Return [X, Y] of the center of cell containing provided text 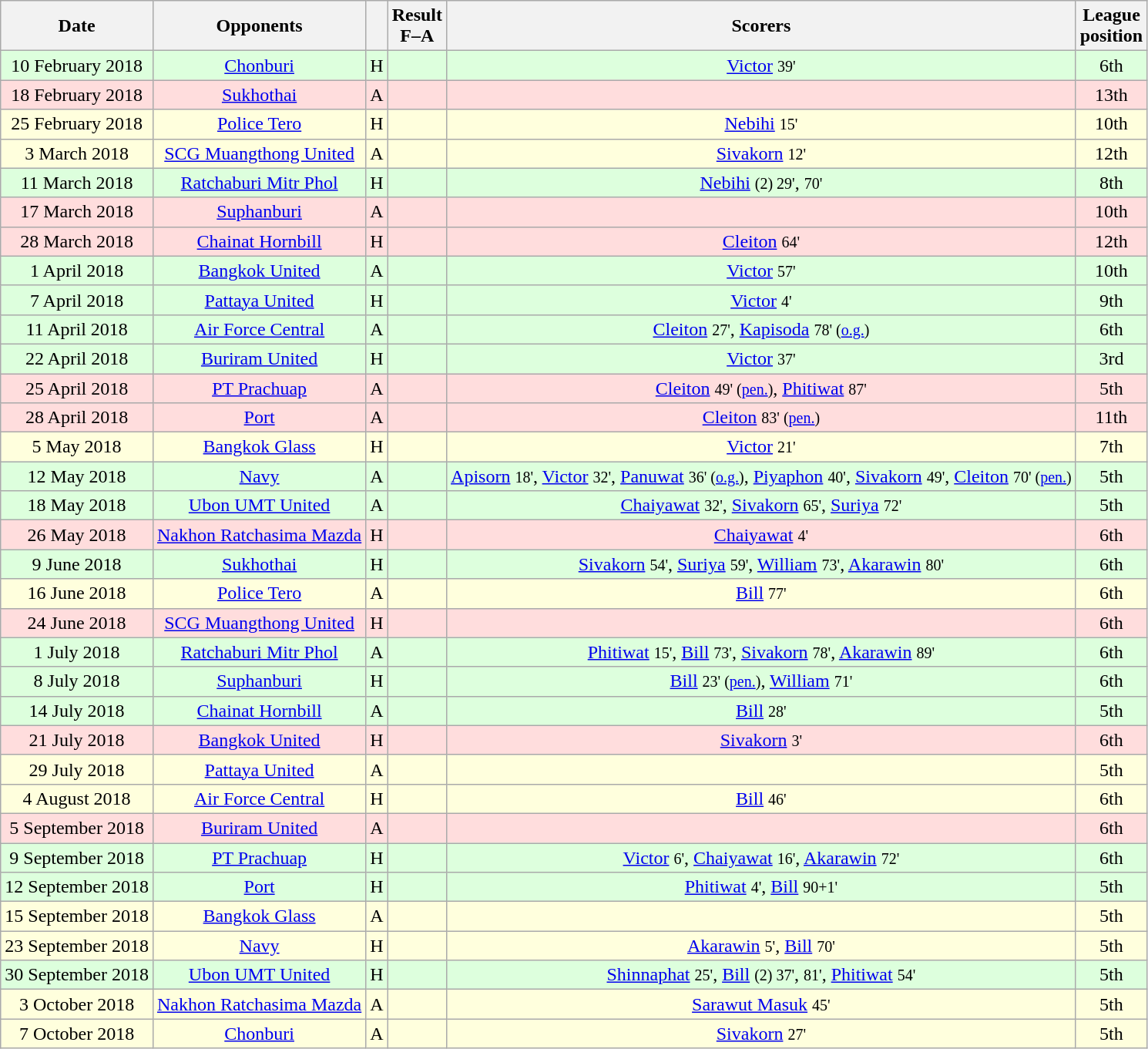
28 April 2018 [77, 418]
Victor 6', Chaiyawat 16', Akarawin 72' [761, 858]
Sivakorn 27' [761, 1034]
Cleiton 64' [761, 241]
30 September 2018 [77, 975]
3 March 2018 [77, 153]
17 March 2018 [77, 212]
8th [1111, 183]
Bill 46' [761, 799]
Shinnaphat 25', Bill (2) 37', 81', Phitiwat 54' [761, 975]
9 June 2018 [77, 564]
11 March 2018 [77, 183]
Date [77, 26]
Victor 37' [761, 358]
Bill 28' [761, 711]
Nebihi (2) 29', 70' [761, 183]
Sarawut Masuk 45' [761, 1004]
9 September 2018 [77, 858]
25 April 2018 [77, 388]
24 June 2018 [77, 623]
Bill 23' (pen.), William 71' [761, 681]
Sivakorn 3' [761, 740]
Victor 57' [761, 271]
Bill 77' [761, 593]
Cleiton 27', Kapisoda 78' (o.g.) [761, 329]
22 April 2018 [77, 358]
16 June 2018 [77, 593]
4 August 2018 [77, 799]
5 September 2018 [77, 828]
Sivakorn 54', Suriya 59', William 73', Akarawin 80' [761, 564]
3rd [1111, 358]
11 April 2018 [77, 329]
12 May 2018 [77, 476]
Scorers [761, 26]
18 February 2018 [77, 95]
Akarawin 5', Bill 70' [761, 946]
Phitiwat 15', Bill 73', Sivakorn 78', Akarawin 89' [761, 652]
Chaiyawat 32', Sivakorn 65', Suriya 72' [761, 506]
18 May 2018 [77, 506]
Apisorn 18', Victor 32', Panuwat 36' (o.g.), Piyaphon 40', Sivakorn 49', Cleiton 70' (pen.) [761, 476]
Cleiton 83' (pen.) [761, 418]
28 March 2018 [77, 241]
Victor 39' [761, 66]
Leagueposition [1111, 26]
1 July 2018 [77, 652]
Opponents [259, 26]
Cleiton 49' (pen.), Phitiwat 87' [761, 388]
Sivakorn 12' [761, 153]
Victor 4' [761, 300]
26 May 2018 [77, 535]
7 April 2018 [77, 300]
8 July 2018 [77, 681]
23 September 2018 [77, 946]
Nebihi 15' [761, 124]
11th [1111, 418]
Phitiwat 4', Bill 90+1' [761, 887]
Victor 21' [761, 447]
9th [1111, 300]
1 April 2018 [77, 271]
13th [1111, 95]
21 July 2018 [77, 740]
14 July 2018 [77, 711]
3 October 2018 [77, 1004]
25 February 2018 [77, 124]
5 May 2018 [77, 447]
ResultF–A [417, 26]
7th [1111, 447]
7 October 2018 [77, 1034]
10 February 2018 [77, 66]
12 September 2018 [77, 887]
Chaiyawat 4' [761, 535]
15 September 2018 [77, 916]
29 July 2018 [77, 769]
